Output the [X, Y] coordinate of the center of the cell containing the given text.  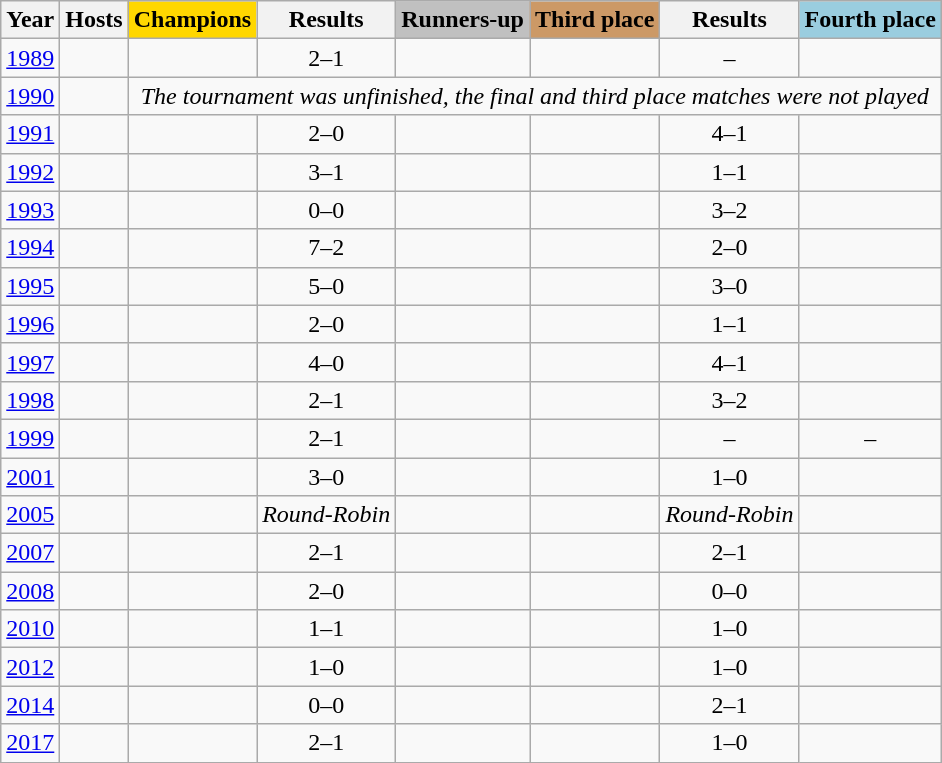
1989 [30, 58]
1991 [30, 134]
Runners-up [463, 20]
7–2 [326, 248]
1992 [30, 172]
1998 [30, 400]
1990 [30, 96]
2010 [30, 629]
1999 [30, 438]
1995 [30, 286]
The tournament was unfinished, the final and third place matches were not played [534, 96]
Hosts [94, 20]
1997 [30, 362]
2007 [30, 553]
1996 [30, 324]
4–0 [326, 362]
Third place [595, 20]
Champions [192, 20]
2017 [30, 743]
Fourth place [870, 20]
1994 [30, 248]
2008 [30, 591]
Year [30, 20]
1993 [30, 210]
2012 [30, 667]
5–0 [326, 286]
2005 [30, 515]
3–1 [326, 172]
2014 [30, 705]
2001 [30, 477]
